Capture the cell that displays the provided text and extract its [x, y] central coordinate. 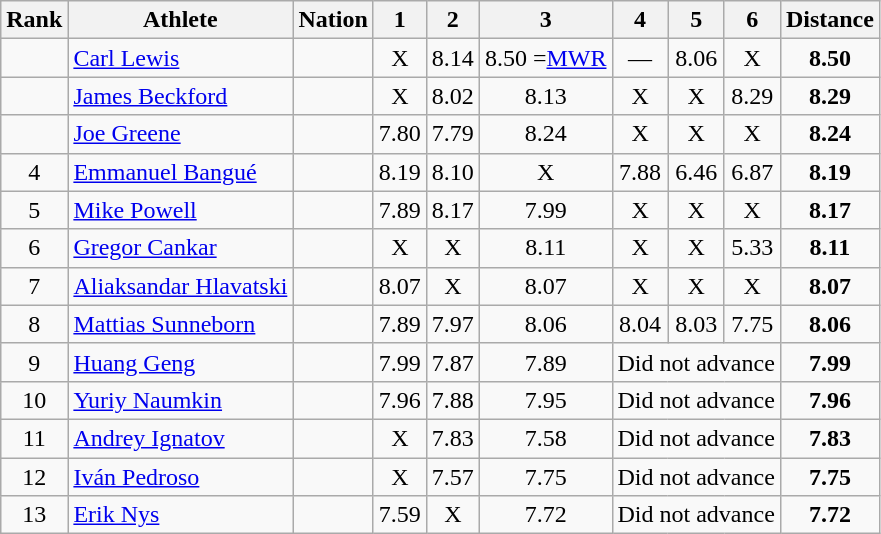
7.57 [452, 477]
7.59 [400, 515]
Aliaksandar Hlavatski [180, 286]
8.14 [452, 58]
8.13 [546, 96]
7.80 [400, 134]
8.50 =MWR [546, 58]
13 [34, 515]
Joe Greene [180, 134]
7 [34, 286]
7.95 [546, 400]
8.03 [696, 324]
Athlete [180, 20]
2 [452, 20]
8 [34, 324]
Gregor Cankar [180, 248]
12 [34, 477]
7.87 [452, 362]
6.87 [752, 172]
Yuriy Naumkin [180, 400]
6.46 [696, 172]
Mattias Sunneborn [180, 324]
Nation [333, 20]
Distance [830, 20]
8.04 [640, 324]
— [640, 58]
1 [400, 20]
James Beckford [180, 96]
8.10 [452, 172]
Carl Lewis [180, 58]
8.02 [452, 96]
Iván Pedroso [180, 477]
7.97 [452, 324]
Erik Nys [180, 515]
Andrey Ignatov [180, 438]
3 [546, 20]
Mike Powell [180, 210]
Emmanuel Bangué [180, 172]
7.79 [452, 134]
Rank [34, 20]
11 [34, 438]
5.33 [752, 248]
Huang Geng [180, 362]
8.50 [830, 58]
10 [34, 400]
7.58 [546, 438]
9 [34, 362]
